Extract the (x, y) coordinate from the center of the cell holding the provided text.  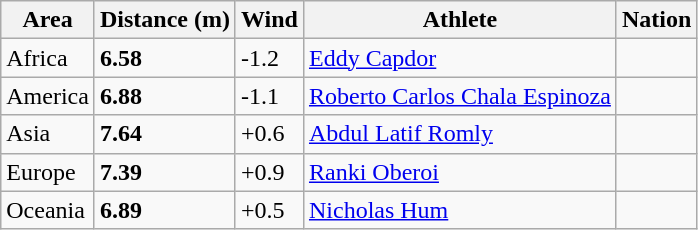
Ranki Oberoi (460, 172)
Africa (48, 58)
7.64 (164, 134)
Area (48, 20)
Asia (48, 134)
-1.2 (269, 58)
Athlete (460, 20)
Abdul Latif Romly (460, 134)
Roberto Carlos Chala Espinoza (460, 96)
Wind (269, 20)
6.58 (164, 58)
6.89 (164, 210)
Oceania (48, 210)
-1.1 (269, 96)
Eddy Capdor (460, 58)
6.88 (164, 96)
Nation (656, 20)
+0.6 (269, 134)
Europe (48, 172)
America (48, 96)
Nicholas Hum (460, 210)
+0.9 (269, 172)
Distance (m) (164, 20)
7.39 (164, 172)
+0.5 (269, 210)
